Determine the [x, y] coordinate at the center of the cell enclosing the given text.  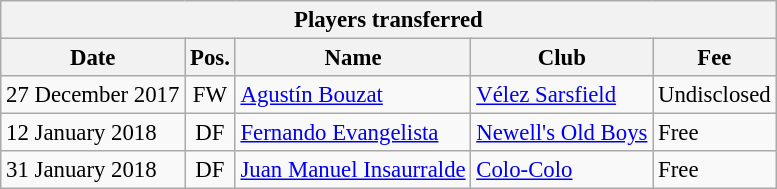
Newell's Old Boys [562, 133]
27 December 2017 [93, 95]
Players transferred [388, 20]
Date [93, 58]
Vélez Sarsfield [562, 95]
Juan Manuel Insaurralde [353, 170]
Name [353, 58]
FW [210, 95]
31 January 2018 [93, 170]
Colo-Colo [562, 170]
Fernando Evangelista [353, 133]
Agustín Bouzat [353, 95]
Undisclosed [714, 95]
Club [562, 58]
Pos. [210, 58]
Fee [714, 58]
12 January 2018 [93, 133]
